Output the [x, y] coordinate of the center of the cell containing the given text.  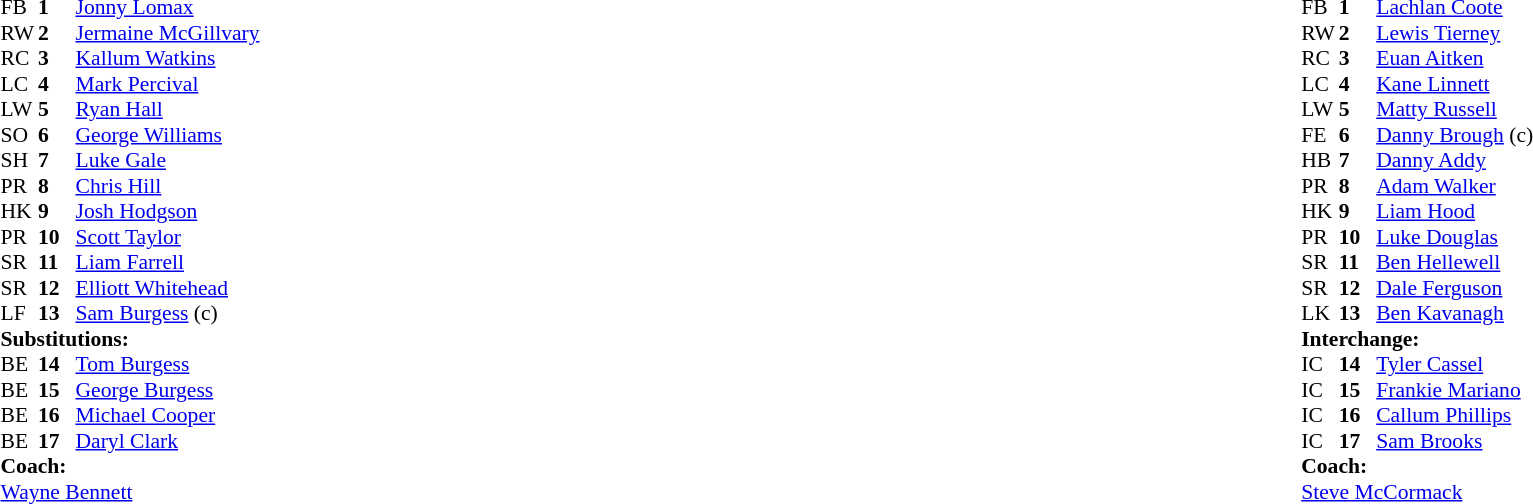
Jermaine McGillvary [168, 33]
Adam Walker [1454, 186]
Kallum Watkins [168, 59]
Luke Gale [168, 161]
Chris Hill [168, 186]
Matty Russell [1454, 109]
Substitutions: [130, 339]
Dale Ferguson [1454, 288]
Kane Linnett [1454, 84]
SO [19, 135]
Ben Kavanagh [1454, 313]
LK [1320, 313]
Callum Phillips [1454, 415]
Scott Taylor [168, 237]
Daryl Clark [168, 441]
Josh Hodgson [168, 211]
FE [1320, 135]
Frankie Mariano [1454, 390]
Euan Aitken [1454, 59]
Tom Burgess [168, 365]
George Williams [168, 135]
Interchange: [1417, 339]
George Burgess [168, 390]
Mark Percival [168, 84]
Danny Brough (c) [1454, 135]
HB [1320, 161]
Luke Douglas [1454, 237]
Ryan Hall [168, 109]
Tyler Cassel [1454, 365]
Elliott Whitehead [168, 288]
Danny Addy [1454, 161]
Sam Brooks [1454, 441]
Sam Burgess (c) [168, 313]
LF [19, 313]
Ben Hellewell [1454, 263]
Lewis Tierney [1454, 33]
SH [19, 161]
Liam Farrell [168, 263]
Liam Hood [1454, 211]
Michael Cooper [168, 415]
